Detect which cell encompasses the target text, then output its (X, Y) center coordinate. 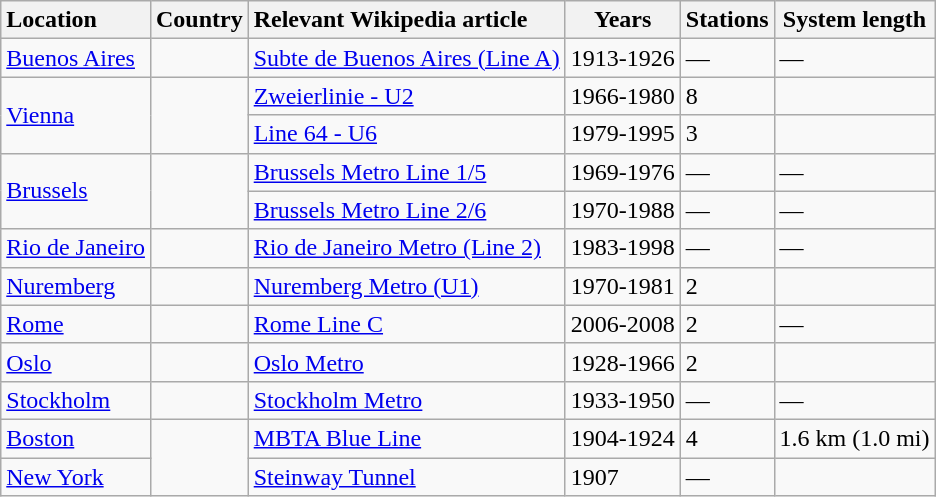
1970-1988 (622, 210)
System length (854, 20)
Subte de Buenos Aires (Line A) (406, 58)
MBTA Blue Line (406, 438)
New York (76, 477)
1904-1924 (622, 438)
1907 (622, 477)
Brussels Metro Line 2/6 (406, 210)
Nuremberg Metro (U1) (406, 286)
Stockholm Metro (406, 400)
Years (622, 20)
1979-1995 (622, 134)
Brussels Metro Line 1/5 (406, 172)
8 (727, 96)
1983-1998 (622, 248)
2006-2008 (622, 324)
Rio de Janeiro Metro (Line 2) (406, 248)
Country (199, 20)
Zweierlinie - U2 (406, 96)
Boston (76, 438)
1969-1976 (622, 172)
1.6 km (1.0 mi) (854, 438)
Steinway Tunnel (406, 477)
Stockholm (76, 400)
1913-1926 (622, 58)
Nuremberg (76, 286)
Oslo Metro (406, 362)
1928-1966 (622, 362)
3 (727, 134)
Brussels (76, 191)
Rome Line C (406, 324)
Line 64 - U6 (406, 134)
Relevant Wikipedia article (406, 20)
1970-1981 (622, 286)
Oslo (76, 362)
1933-1950 (622, 400)
Location (76, 20)
Vienna (76, 115)
Rome (76, 324)
1966-1980 (622, 96)
Rio de Janeiro (76, 248)
Buenos Aires (76, 58)
4 (727, 438)
Stations (727, 20)
